Return (x, y) of the center of cell containing provided text 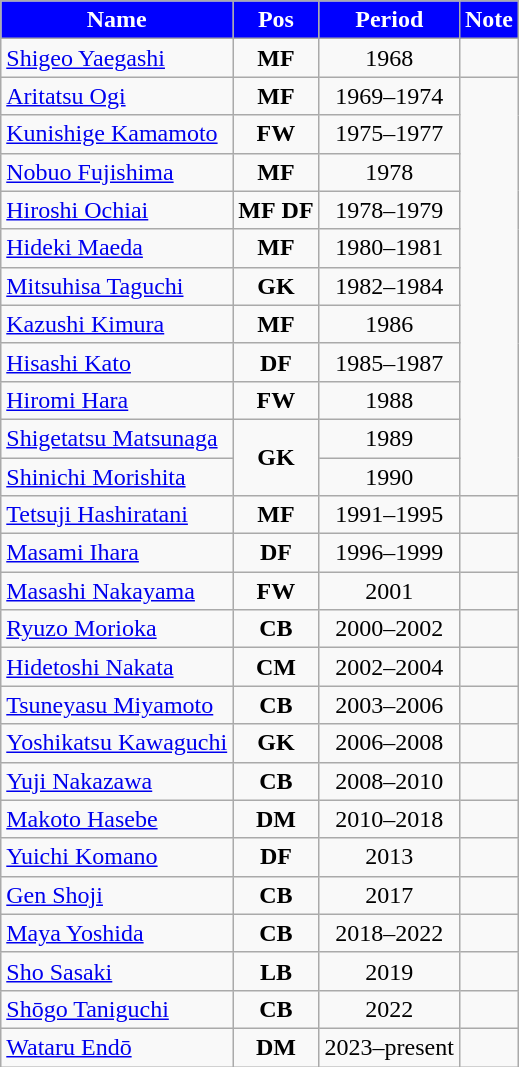
2003–2006 (389, 705)
Makoto Hasebe (117, 819)
1989 (389, 438)
1996–1999 (389, 553)
Mitsuhisa Taguchi (117, 286)
Shōgo Taniguchi (117, 1009)
Hiroshi Ochiai (117, 210)
Name (117, 20)
MF DF (276, 210)
Tetsuji Hashiratani (117, 515)
1985–1987 (389, 362)
Wataru Endō (117, 1047)
Yuichi Komano (117, 857)
Kunishige Kamamoto (117, 134)
Gen Shoji (117, 895)
Pos (276, 20)
1969–1974 (389, 96)
1978 (389, 172)
1991–1995 (389, 515)
1975–1977 (389, 134)
Tsuneyasu Miyamoto (117, 705)
LB (276, 971)
2001 (389, 591)
Hidetoshi Nakata (117, 667)
2023–present (389, 1047)
2010–2018 (389, 819)
Maya Yoshida (117, 933)
1978–1979 (389, 210)
2002–2004 (389, 667)
Aritatsu Ogi (117, 96)
Masashi Nakayama (117, 591)
1986 (389, 324)
2017 (389, 895)
Shigeo Yaegashi (117, 58)
Ryuzo Morioka (117, 629)
1980–1981 (389, 248)
2008–2010 (389, 781)
2000–2002 (389, 629)
Hiromi Hara (117, 400)
Nobuo Fujishima (117, 172)
Shinichi Morishita (117, 477)
Hideki Maeda (117, 248)
Hisashi Kato (117, 362)
CM (276, 667)
Sho Sasaki (117, 971)
Note (488, 20)
2018–2022 (389, 933)
2013 (389, 857)
1990 (389, 477)
Shigetatsu Matsunaga (117, 438)
2022 (389, 1009)
Masami Ihara (117, 553)
2019 (389, 971)
Yoshikatsu Kawaguchi (117, 743)
1988 (389, 400)
Period (389, 20)
2006–2008 (389, 743)
1982–1984 (389, 286)
Kazushi Kimura (117, 324)
1968 (389, 58)
Yuji Nakazawa (117, 781)
